For the text-containing cell, return its midpoint in [X, Y] coordinate format. 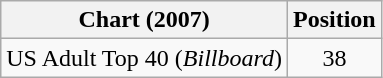
Position [335, 20]
Chart (2007) [144, 20]
US Adult Top 40 (Billboard) [144, 58]
38 [335, 58]
